Provide the [x, y] coordinate of the cell's center where the given text is located.  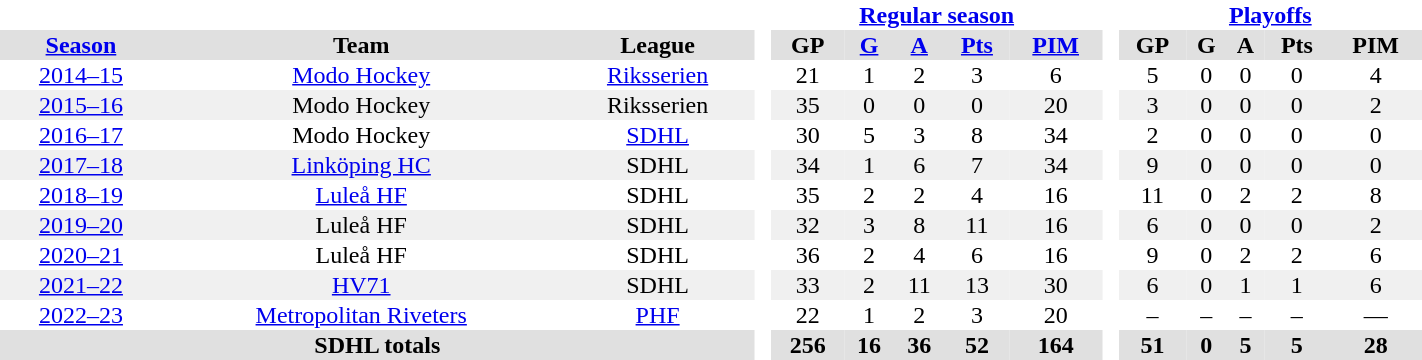
— [1376, 315]
Regular season [936, 15]
2017–18 [81, 165]
51 [1153, 345]
2020–21 [81, 255]
21 [808, 75]
2015–16 [81, 105]
2021–22 [81, 285]
2018–19 [81, 195]
PHF [658, 315]
13 [976, 285]
SDHL totals [378, 345]
28 [1376, 345]
7 [976, 165]
52 [976, 345]
22 [808, 315]
Season [81, 45]
HV71 [362, 285]
Linköping HC [362, 165]
32 [808, 225]
2019–20 [81, 225]
256 [808, 345]
164 [1055, 345]
Playoffs [1270, 15]
League [658, 45]
2014–15 [81, 75]
33 [808, 285]
2022–23 [81, 315]
Team [362, 45]
2016–17 [81, 135]
Metropolitan Riveters [362, 315]
